Detect which cell encompasses the target text, then output its [x, y] center coordinate. 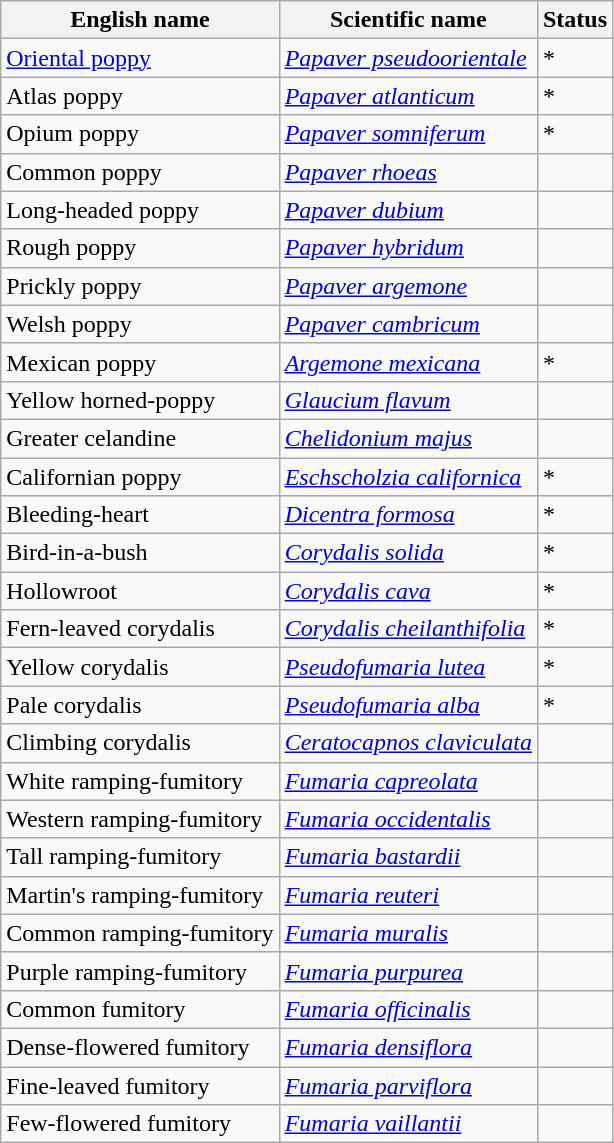
Bleeding-heart [140, 515]
Ceratocapnos claviculata [408, 743]
Fumaria muralis [408, 933]
Common poppy [140, 172]
Scientific name [408, 20]
Tall ramping-fumitory [140, 857]
Fumaria purpurea [408, 971]
White ramping-fumitory [140, 781]
Californian poppy [140, 477]
Chelidonium majus [408, 438]
Fumaria capreolata [408, 781]
Papaver hybridum [408, 248]
Corydalis cava [408, 591]
Long-headed poppy [140, 210]
Welsh poppy [140, 324]
Pale corydalis [140, 705]
Martin's ramping-fumitory [140, 895]
Few-flowered fumitory [140, 1124]
Climbing corydalis [140, 743]
Yellow horned-poppy [140, 400]
Yellow corydalis [140, 667]
Corydalis solida [408, 553]
Argemone mexicana [408, 362]
Eschscholzia californica [408, 477]
Status [574, 20]
Glaucium flavum [408, 400]
Fumaria bastardii [408, 857]
Fumaria vaillantii [408, 1124]
Opium poppy [140, 134]
Pseudofumaria alba [408, 705]
Dicentra formosa [408, 515]
Pseudofumaria lutea [408, 667]
Common fumitory [140, 1009]
Rough poppy [140, 248]
Common ramping-fumitory [140, 933]
Oriental poppy [140, 58]
Corydalis cheilanthifolia [408, 629]
Fumaria officinalis [408, 1009]
Western ramping-fumitory [140, 819]
Papaver argemone [408, 286]
Papaver cambricum [408, 324]
Mexican poppy [140, 362]
Papaver pseudoorientale [408, 58]
Bird-in-a-bush [140, 553]
Papaver dubium [408, 210]
Fern-leaved corydalis [140, 629]
English name [140, 20]
Dense-flowered fumitory [140, 1047]
Papaver rhoeas [408, 172]
Fumaria reuteri [408, 895]
Papaver somniferum [408, 134]
Fine-leaved fumitory [140, 1085]
Purple ramping-fumitory [140, 971]
Papaver atlanticum [408, 96]
Atlas poppy [140, 96]
Prickly poppy [140, 286]
Fumaria occidentalis [408, 819]
Fumaria parviflora [408, 1085]
Fumaria densiflora [408, 1047]
Greater celandine [140, 438]
Hollowroot [140, 591]
